Identify which cell holds the provided text, then report its [X, Y] central coordinate. 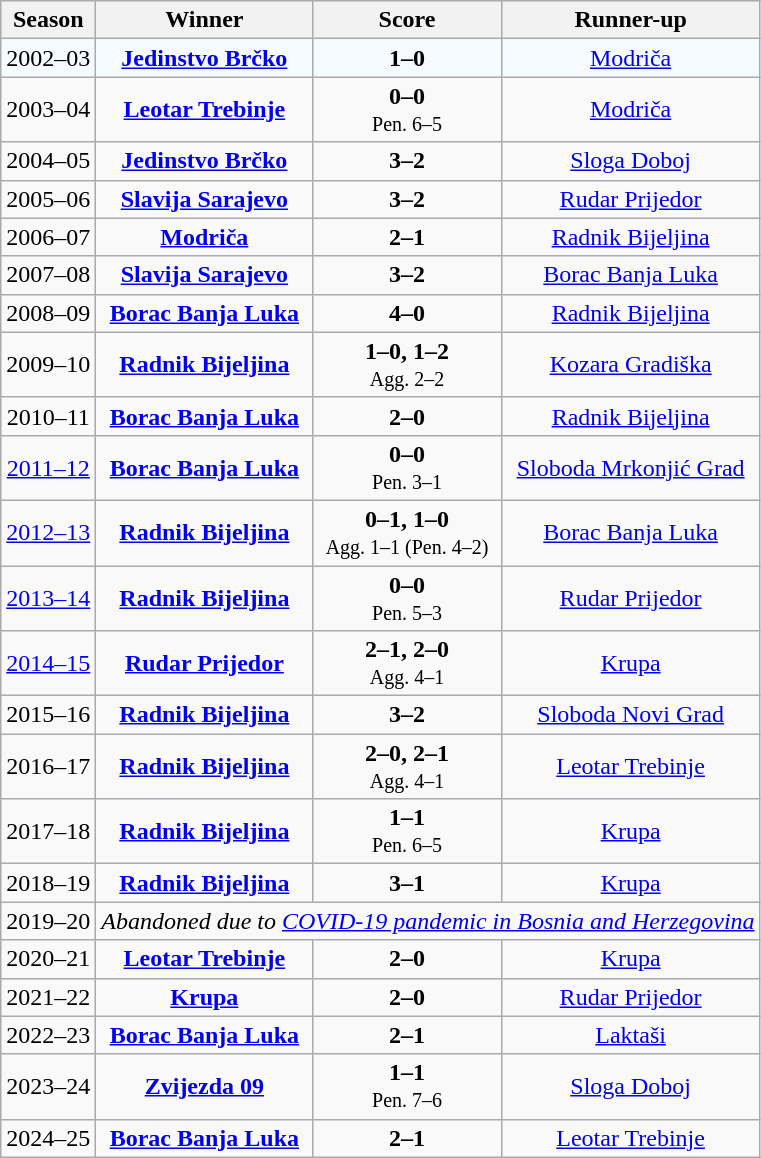
2–1, 2–0Agg. 4–1 [407, 664]
0–0Pen. 3–1 [407, 468]
1–1Pen. 7–6 [407, 1086]
0–1, 1–0Agg. 1–1 (Pen. 4–2) [407, 532]
2007–08 [48, 275]
2011–12 [48, 468]
2023–24 [48, 1086]
Season [48, 20]
2006–07 [48, 237]
2008–09 [48, 313]
2012–13 [48, 532]
2021–22 [48, 997]
Score [407, 20]
2014–15 [48, 664]
4–0 [407, 313]
2017–18 [48, 832]
2003–04 [48, 110]
Runner-up [630, 20]
2005–06 [48, 199]
1–0, 1–2Agg. 2–2 [407, 364]
Zvijezda 09 [204, 1086]
2002–03 [48, 58]
2013–14 [48, 598]
1–1Pen. 6–5 [407, 832]
1–0 [407, 58]
0–0Pen. 5–3 [407, 598]
2009–10 [48, 364]
Laktaši [630, 1035]
2018–19 [48, 883]
Sloboda Novi Grad [630, 715]
2019–20 [48, 921]
Kozara Gradiška [630, 364]
2–0, 2–1Agg. 4–1 [407, 766]
2020–21 [48, 959]
2004–05 [48, 161]
2024–25 [48, 1138]
2022–23 [48, 1035]
0–0Pen. 6–5 [407, 110]
Abandoned due to COVID-19 pandemic in Bosnia and Herzegovina [428, 921]
Winner [204, 20]
2010–11 [48, 416]
Sloboda Mrkonjić Grad [630, 468]
2015–16 [48, 715]
3–1 [407, 883]
2016–17 [48, 766]
